Search for the cell housing the specified text and yield its (X, Y) center coordinate. 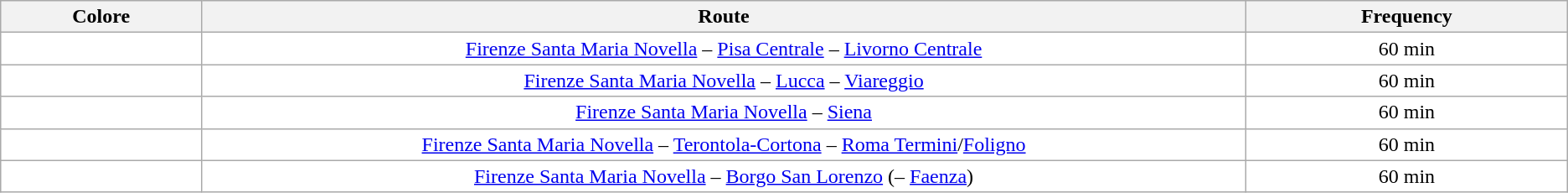
Colore (101, 17)
Firenze Santa Maria Novella – Lucca – Viareggio (724, 81)
Frequency (1407, 17)
Firenze Santa Maria Novella – Borgo San Lorenzo (– Faenza) (724, 176)
Firenze Santa Maria Novella – Pisa Centrale – Livorno Centrale (724, 49)
Route (724, 17)
Firenze Santa Maria Novella – Siena (724, 112)
Firenze Santa Maria Novella – Terontola-Cortona – Roma Termini/Foligno (724, 144)
